Extract the [X, Y] coordinate from the center of the cell holding the provided text.  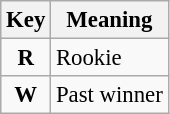
Meaning [110, 20]
Past winner [110, 95]
Key [26, 20]
R [26, 58]
Rookie [110, 58]
W [26, 95]
